Output the [X, Y] coordinate of the center of the cell containing the given text.  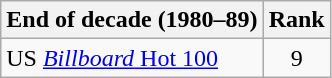
US Billboard Hot 100 [132, 58]
Rank [296, 20]
9 [296, 58]
End of decade (1980–89) [132, 20]
